Locate the cell with the specified text and output its [x, y] center coordinate. 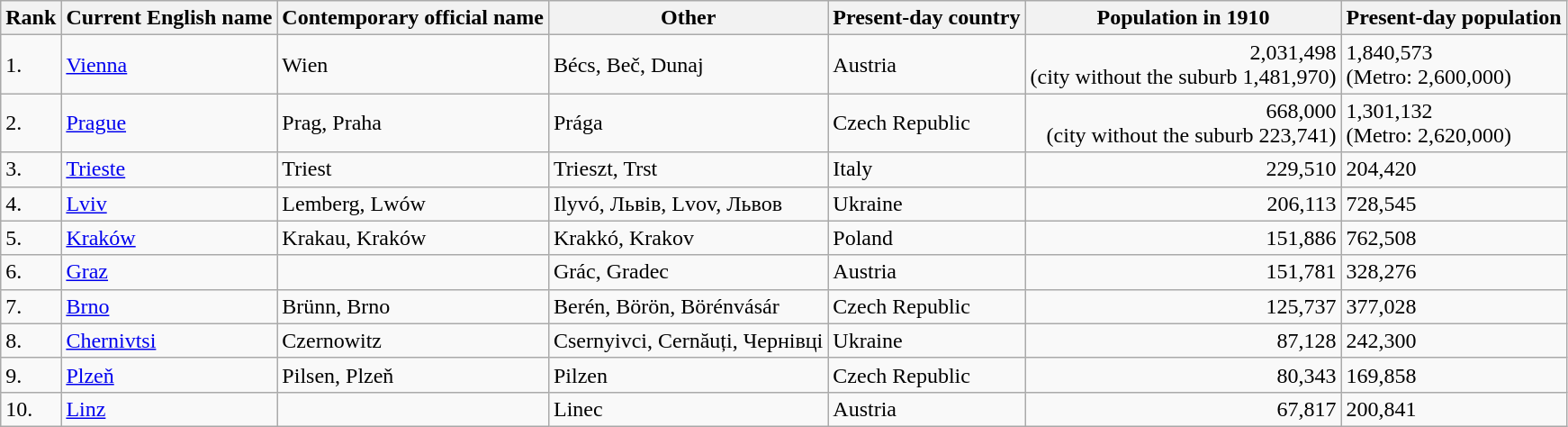
67,817 [1183, 409]
1. [31, 65]
1,301,132(Metro: 2,620,000) [1454, 123]
Present-day population [1454, 18]
6. [31, 272]
Lemberg, Lwów [413, 204]
Berén, Börön, Börénvásár [688, 306]
7. [31, 306]
206,113 [1183, 204]
125,737 [1183, 306]
87,128 [1183, 341]
Kraków [169, 238]
Linz [169, 409]
151,781 [1183, 272]
Other [688, 18]
3. [31, 169]
762,508 [1454, 238]
169,858 [1454, 375]
Vienna [169, 65]
Contemporary official name [413, 18]
Prag, Praha [413, 123]
Grác, Gradec [688, 272]
Chernivtsi [169, 341]
Triest [413, 169]
Population in 1910 [1183, 18]
Plzeň [169, 375]
Brno [169, 306]
Graz [169, 272]
Linec [688, 409]
Rank [31, 18]
10. [31, 409]
Csernyivci, Cernăuți, Чернівці [688, 341]
80,343 [1183, 375]
728,545 [1454, 204]
Trieszt, Trst [688, 169]
Ilyvó, Львів, Lvov, Львов [688, 204]
Italy [927, 169]
Lviv [169, 204]
242,300 [1454, 341]
328,276 [1454, 272]
Krakau, Kraków [413, 238]
2,031,498(city without the suburb 1,481,970) [1183, 65]
204,420 [1454, 169]
Pilzen [688, 375]
Current English name [169, 18]
Prága [688, 123]
Wien [413, 65]
Krakkó, Krakov [688, 238]
Bécs, Beč, Dunaj [688, 65]
Czernowitz [413, 341]
Brünn, Brno [413, 306]
200,841 [1454, 409]
Trieste [169, 169]
4. [31, 204]
229,510 [1183, 169]
377,028 [1454, 306]
Pilsen, Plzeň [413, 375]
Prague [169, 123]
Poland [927, 238]
9. [31, 375]
2. [31, 123]
5. [31, 238]
8. [31, 341]
1,840,573(Metro: 2,600,000) [1454, 65]
668,000(city without the suburb 223,741) [1183, 123]
Present-day country [927, 18]
151,886 [1183, 238]
